Identify which cell holds the provided text, then report its [X, Y] central coordinate. 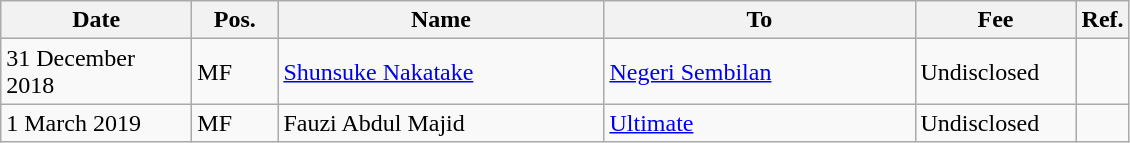
Pos. [235, 20]
1 March 2019 [96, 123]
Fee [996, 20]
Name [441, 20]
To [760, 20]
Date [96, 20]
31 December 2018 [96, 72]
Ref. [1102, 20]
Negeri Sembilan [760, 72]
Shunsuke Nakatake [441, 72]
Ultimate [760, 123]
Fauzi Abdul Majid [441, 123]
